Find where the given text appears and provide that cell's center as [X, Y] coordinate. 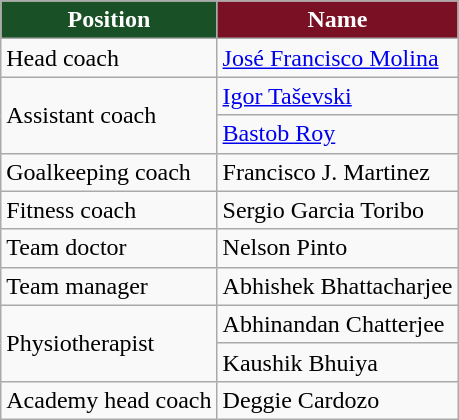
Team doctor [109, 248]
Francisco J. Martinez [338, 172]
Kaushik Bhuiya [338, 362]
Assistant coach [109, 115]
Academy head coach [109, 400]
Team manager [109, 286]
Head coach [109, 58]
Position [109, 20]
Nelson Pinto [338, 248]
Bastob Roy [338, 134]
Goalkeeping coach [109, 172]
Abhishek Bhattacharjee [338, 286]
Igor Taševski [338, 96]
Fitness coach [109, 210]
Name [338, 20]
Abhinandan Chatterjee [338, 324]
José Francisco Molina [338, 58]
Deggie Cardozo [338, 400]
Sergio Garcia Toribo [338, 210]
Physiotherapist [109, 343]
